Determine the [x, y] coordinate at the center of the cell enclosing the given text.  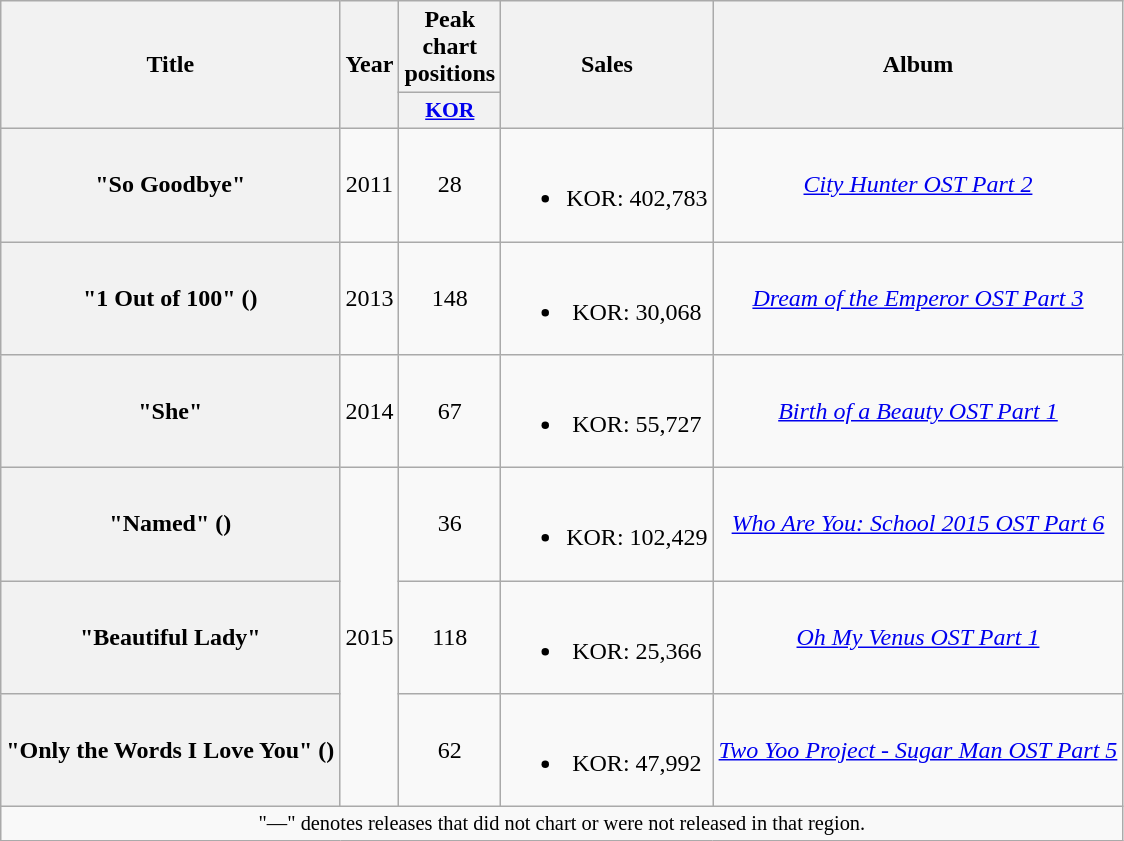
KOR: 25,366 [607, 638]
City Hunter OST Part 2 [918, 184]
Sales [607, 65]
Peak chart positions [450, 47]
2011 [370, 184]
Birth of a Beauty OST Part 1 [918, 412]
KOR: 55,727 [607, 412]
Dream of the Emperor OST Part 3 [918, 298]
"1 Out of 100" () [170, 298]
"Named" () [170, 524]
Oh My Venus OST Part 1 [918, 638]
Title [170, 65]
62 [450, 750]
Year [370, 65]
2013 [370, 298]
2015 [370, 638]
67 [450, 412]
2014 [370, 412]
Two Yoo Project - Sugar Man OST Part 5 [918, 750]
KOR: 30,068 [607, 298]
KOR: 402,783 [607, 184]
36 [450, 524]
148 [450, 298]
KOR: 102,429 [607, 524]
KOR [450, 111]
"—" denotes releases that did not chart or were not released in that region. [562, 824]
"She" [170, 412]
Who Are You: School 2015 OST Part 6 [918, 524]
Album [918, 65]
"Beautiful Lady" [170, 638]
KOR: 47,992 [607, 750]
28 [450, 184]
"Only the Words I Love You" () [170, 750]
"So Goodbye" [170, 184]
118 [450, 638]
